Extract the (x, y) coordinate from the center of the cell holding the provided text.  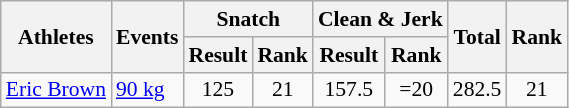
90 kg (147, 90)
157.5 (349, 90)
125 (218, 90)
Total (478, 36)
282.5 (478, 90)
Athletes (56, 36)
Eric Brown (56, 90)
=20 (416, 90)
Snatch (248, 19)
Clean & Jerk (380, 19)
Events (147, 36)
